Determine the (x, y) coordinate at the center of the cell enclosing the given text.  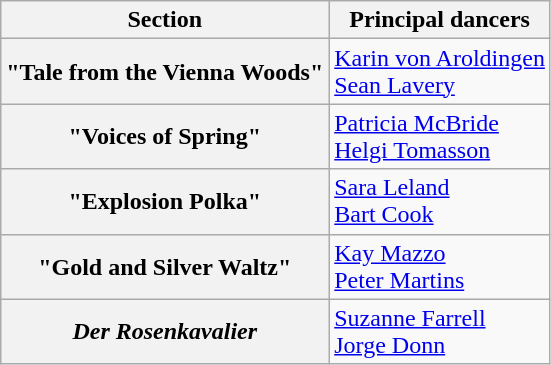
Section (165, 20)
"Voices of Spring" (165, 136)
Sara LelandBart Cook (440, 202)
Der Rosenkavalier (165, 332)
Patricia McBrideHelgi Tomasson (440, 136)
"Explosion Polka" (165, 202)
Principal dancers (440, 20)
Suzanne FarrellJorge Donn (440, 332)
Kay MazzoPeter Martins (440, 266)
"Tale from the Vienna Woods" (165, 72)
"Gold and Silver Waltz" (165, 266)
Karin von AroldingenSean Lavery (440, 72)
